Determine the [X, Y] coordinate at the center of the cell enclosing the given text.  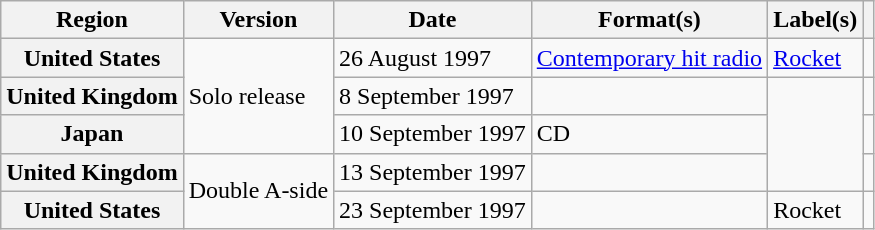
13 September 1997 [433, 172]
23 September 1997 [433, 210]
Contemporary hit radio [649, 58]
CD [649, 134]
26 August 1997 [433, 58]
8 September 1997 [433, 96]
Label(s) [816, 20]
Region [92, 20]
Japan [92, 134]
Version [258, 20]
10 September 1997 [433, 134]
Date [433, 20]
Format(s) [649, 20]
Double A-side [258, 191]
Solo release [258, 96]
